Capture the cell that displays the provided text and extract its (X, Y) central coordinate. 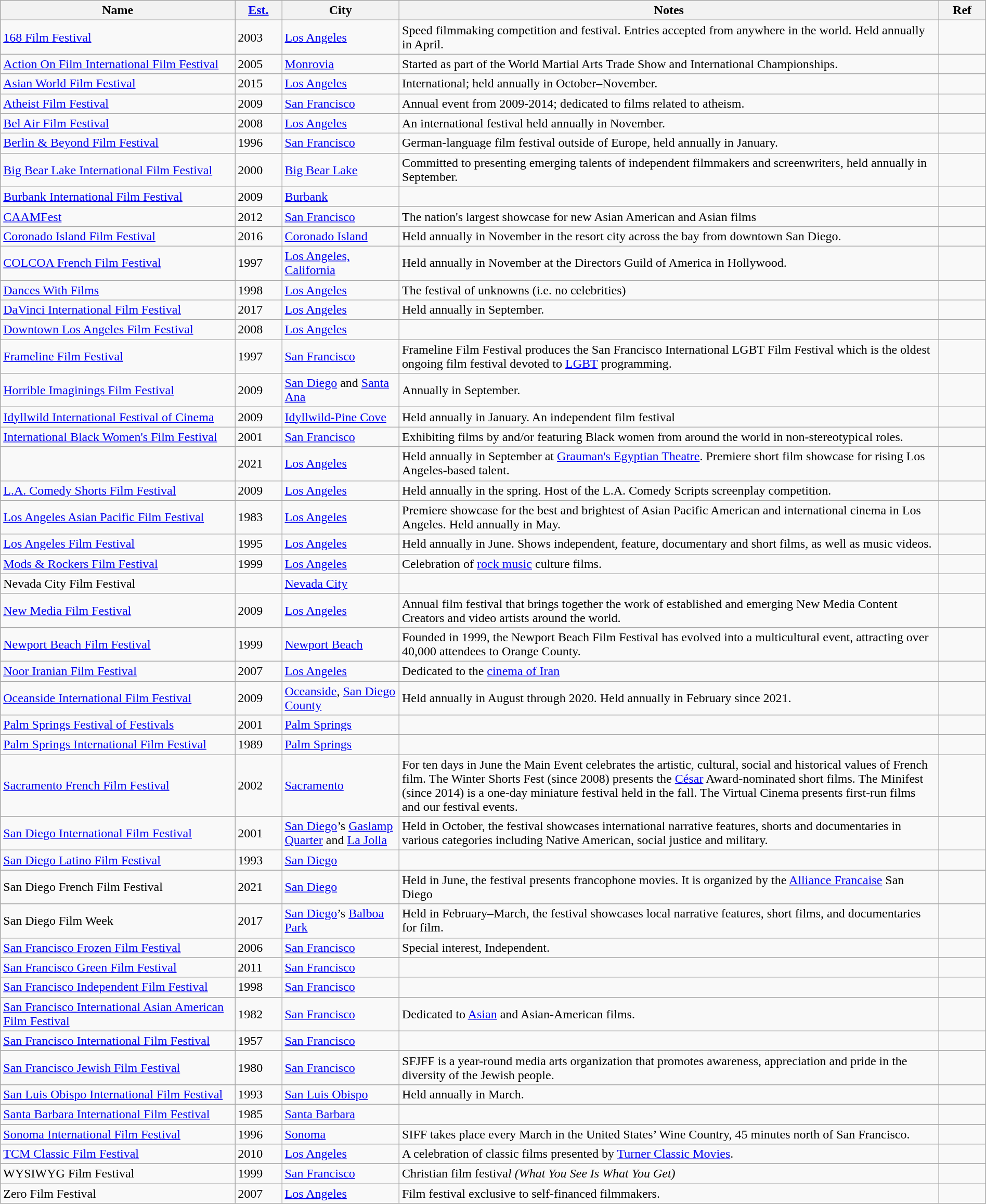
Santa Barbara (341, 1114)
A celebration of classic films presented by Turner Classic Movies. (669, 1154)
New Media Film Festival (118, 611)
1980 (258, 1067)
1985 (258, 1114)
2012 (258, 216)
The nation's largest showcase for new Asian American and Asian films (669, 216)
2010 (258, 1154)
San Francisco Green Film Festival (118, 967)
Oceanside International Film Festival (118, 698)
168 Film Festival (118, 37)
SFJFF is a year-round media arts organization that promotes awareness, appreciation and pride in the diversity of the Jewish people. (669, 1067)
Held annually in June. Shows independent, feature, documentary and short films, as well as music videos. (669, 544)
2003 (258, 37)
Nevada City Film Festival (118, 584)
Burbank (341, 197)
Mods & Rockers Film Festival (118, 564)
Annual event from 2009-2014; dedicated to films related to atheism. (669, 103)
2005 (258, 64)
Held annually in November in the resort city across the bay from downtown San Diego. (669, 236)
San Francisco Jewish Film Festival (118, 1067)
San Francisco Independent Film Festival (118, 987)
San Diego’s Gaslamp Quarter and La Jolla (341, 833)
San Luis Obispo International Film Festival (118, 1094)
San Diego French Film Festival (118, 887)
2011 (258, 967)
Christian film festival (What You See Is What You Get) (669, 1174)
Idyllwild-Pine Cove (341, 417)
CAAMFest (118, 216)
Palm Springs Festival of Festivals (118, 725)
WYSIWYG Film Festival (118, 1174)
Held in June, the festival presents francophone movies. It is organized by the Alliance Francaise San Diego (669, 887)
Idyllwild International Festival of Cinema (118, 417)
Ref (962, 10)
San Diego Latino Film Festival (118, 860)
San Diego and Santa Ana (341, 390)
Dedicated to the cinema of Iran (669, 671)
Dedicated to Asian and Asian-American films. (669, 1014)
Horrible Imaginings Film Festival (118, 390)
San Francisco International Asian American Film Festival (118, 1014)
Action On Film International Film Festival (118, 64)
San Francisco Frozen Film Festival (118, 948)
San Luis Obispo (341, 1094)
Monrovia (341, 64)
San Diego Film Week (118, 921)
Frameline Film Festival (118, 357)
Film festival exclusive to self-financed filmmakers. (669, 1194)
2015 (258, 84)
TCM Classic Film Festival (118, 1154)
Nevada City (341, 584)
DaVinci International Film Festival (118, 310)
Newport Beach (341, 644)
Held annually in August through 2020. Held annually in February since 2021. (669, 698)
COLCOA French Film Festival (118, 263)
Zero Film Festival (118, 1194)
Held in February–March, the festival showcases local narrative features, short films, and documentaries for film. (669, 921)
SIFF takes place every March in the United States’ Wine Country, 45 minutes north of San Francisco. (669, 1134)
Dances With Films (118, 290)
City (341, 10)
Special interest, Independent. (669, 948)
Exhibiting films by and/or featuring Black women from around the world in non-stereotypical roles. (669, 437)
2006 (258, 948)
Big Bear Lake (341, 170)
Noor Iranian Film Festival (118, 671)
Asian World Film Festival (118, 84)
Sacramento French Film Festival (118, 785)
Oceanside, San Diego County (341, 698)
Held annually in November at the Directors Guild of America in Hollywood. (669, 263)
Atheist Film Festival (118, 103)
Held annually in March. (669, 1094)
Downtown Los Angeles Film Festival (118, 330)
The festival of unknowns (i.e. no celebrities) (669, 290)
Newport Beach Film Festival (118, 644)
Held annually in the spring. Host of the L.A. Comedy Scripts screenplay competition. (669, 490)
L.A. Comedy Shorts Film Festival (118, 490)
Burbank International Film Festival (118, 197)
1957 (258, 1041)
1989 (258, 745)
Coronado Island Film Festival (118, 236)
1982 (258, 1014)
Coronado Island (341, 236)
Los Angeles, California (341, 263)
International Black Women's Film Festival (118, 437)
Palm Springs International Film Festival (118, 745)
2016 (258, 236)
Name (118, 10)
Speed filmmaking competition and festival. Entries accepted from anywhere in the world. Held annually in April. (669, 37)
Celebration of rock music culture films. (669, 564)
1995 (258, 544)
Committed to presenting emerging talents of independent filmmakers and screenwriters, held annually in September. (669, 170)
1983 (258, 517)
Held annually in September at Grauman's Egyptian Theatre. Premiere short film showcase for rising Los Angeles-based talent. (669, 464)
2000 (258, 170)
Bel Air Film Festival (118, 123)
San Francisco International Film Festival (118, 1041)
Notes (669, 10)
Sonoma International Film Festival (118, 1134)
Founded in 1999, the Newport Beach Film Festival has evolved into a multicultural event, attracting over 40,000 attendees to Orange County. (669, 644)
Held annually in September. (669, 310)
Started as part of the World Martial Arts Trade Show and International Championships. (669, 64)
Santa Barbara International Film Festival (118, 1114)
International; held annually in October–November. (669, 84)
Sacramento (341, 785)
Annual film festival that brings together the work of established and emerging New Media Content Creators and video artists around the world. (669, 611)
Sonoma (341, 1134)
Est. (258, 10)
Premiere showcase for the best and brightest of Asian Pacific American and international cinema in Los Angeles. Held annually in May. (669, 517)
Los Angeles Film Festival (118, 544)
Annually in September. (669, 390)
Held annually in January. An independent film festival (669, 417)
German-language film festival outside of Europe, held annually in January. (669, 143)
2002 (258, 785)
San Diego International Film Festival (118, 833)
Los Angeles Asian Pacific Film Festival (118, 517)
Berlin & Beyond Film Festival (118, 143)
San Diego’s Balboa Park (341, 921)
An international festival held annually in November. (669, 123)
Big Bear Lake International Film Festival (118, 170)
